Identify which cell holds the provided text, then report its [X, Y] central coordinate. 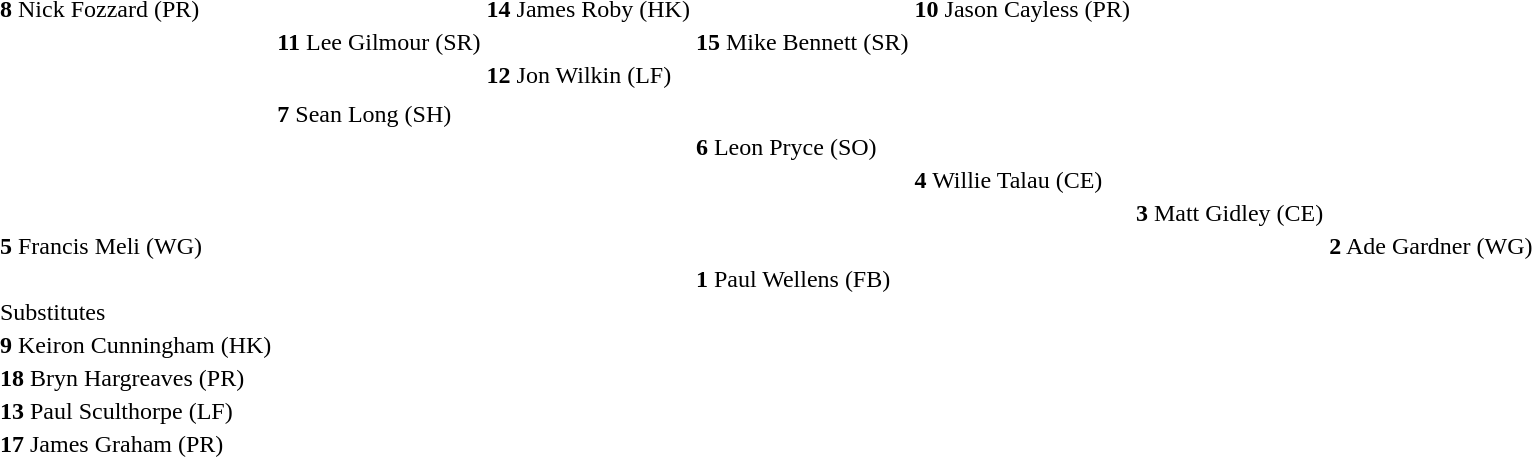
15 Mike Bennett (SR) [802, 43]
7 Sean Long (SH) [379, 115]
12 Jon Wilkin (LF) [588, 75]
3 Matt Gidley (CE) [1229, 213]
1 Paul Wellens (FB) [802, 279]
11 Lee Gilmour (SR) [379, 43]
4 Willie Talau (CE) [1022, 181]
6 Leon Pryce (SO) [802, 147]
